Extract the [x, y] coordinate from the center of the cell holding the provided text.  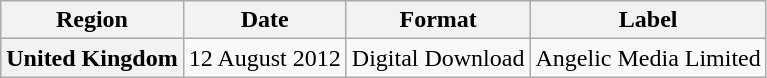
12 August 2012 [264, 58]
Format [438, 20]
Angelic Media Limited [648, 58]
Digital Download [438, 58]
Region [92, 20]
Date [264, 20]
Label [648, 20]
United Kingdom [92, 58]
